Detect which cell encompasses the target text, then output its [X, Y] center coordinate. 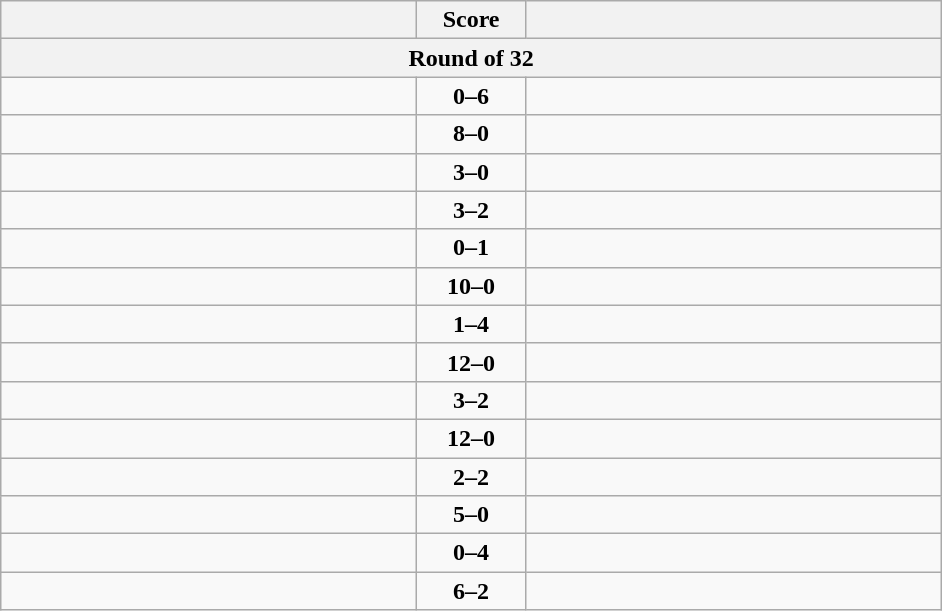
0–4 [472, 553]
Round of 32 [472, 58]
0–1 [472, 248]
1–4 [472, 324]
Score [472, 20]
5–0 [472, 515]
3–0 [472, 172]
10–0 [472, 286]
2–2 [472, 477]
6–2 [472, 591]
8–0 [472, 134]
0–6 [472, 96]
